Return (x, y) of the center of cell containing provided text 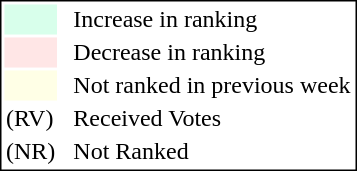
Not ranked in previous week (212, 85)
(NR) (30, 151)
Not Ranked (212, 151)
(RV) (30, 119)
Increase in ranking (212, 19)
Received Votes (212, 119)
Decrease in ranking (212, 53)
